For the text-containing cell, return its midpoint in [x, y] coordinate format. 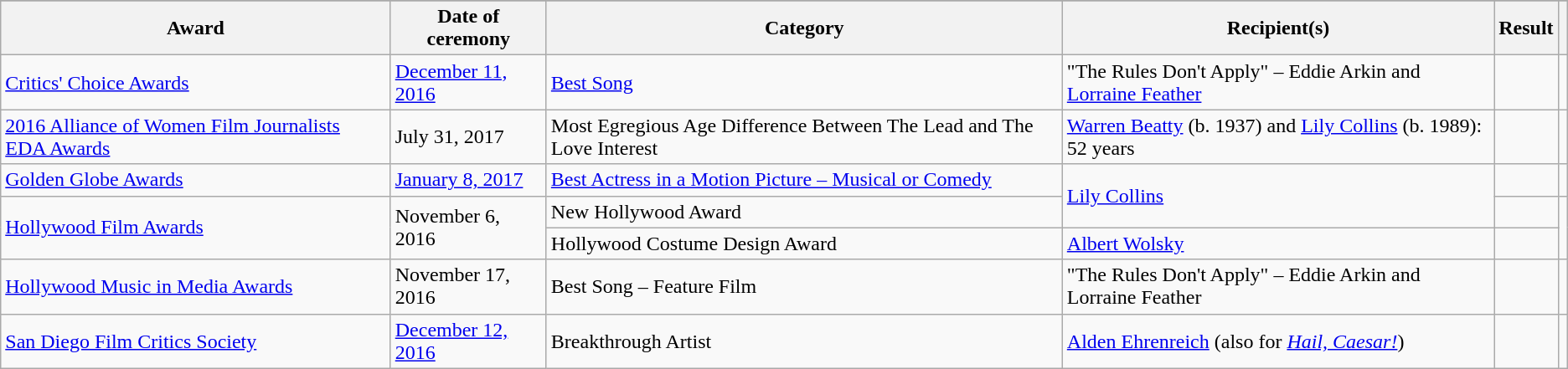
Hollywood Film Awards [196, 228]
Golden Globe Awards [196, 180]
2016 Alliance of Women Film Journalists EDA Awards [196, 137]
Hollywood Music in Media Awards [196, 286]
Critics' Choice Awards [196, 82]
Best Actress in a Motion Picture – Musical or Comedy [804, 180]
Recipient(s) [1278, 28]
Albert Wolsky [1278, 243]
Alden Ehrenreich (also for Hail, Caesar!) [1278, 341]
Lily Collins [1278, 196]
San Diego Film Critics Society [196, 341]
Result [1526, 28]
Category [804, 28]
New Hollywood Award [804, 212]
Award [196, 28]
Warren Beatty (b. 1937) and Lily Collins (b. 1989): 52 years [1278, 137]
Breakthrough Artist [804, 341]
Best Song [804, 82]
December 11, 2016 [468, 82]
January 8, 2017 [468, 180]
November 6, 2016 [468, 228]
Hollywood Costume Design Award [804, 243]
July 31, 2017 [468, 137]
November 17, 2016 [468, 286]
Date of ceremony [468, 28]
December 12, 2016 [468, 341]
Most Egregious Age Difference Between The Lead and The Love Interest [804, 137]
Best Song – Feature Film [804, 286]
